Return [X, Y] of the center of cell containing provided text 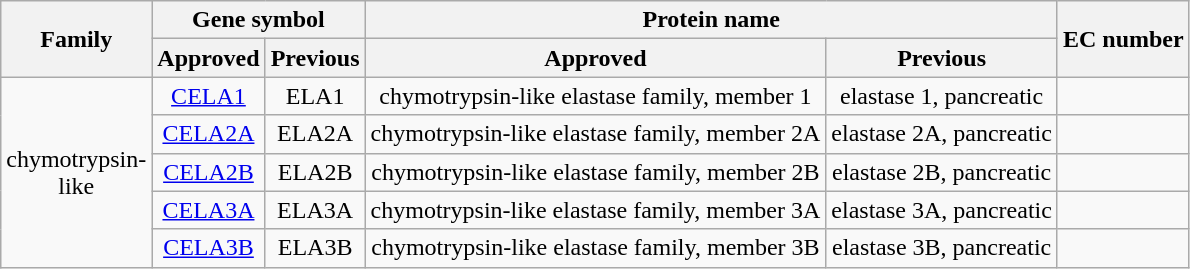
chymotrypsin-like elastase family, member 1 [596, 96]
Family [76, 39]
chymotrypsin-like [76, 172]
chymotrypsin-like elastase family, member 2B [596, 172]
EC number [1123, 39]
CELA3B [208, 248]
ELA3A [315, 210]
elastase 3B, pancreatic [942, 248]
chymotrypsin-like elastase family, member 3A [596, 210]
CELA2B [208, 172]
elastase 2B, pancreatic [942, 172]
CELA3A [208, 210]
CELA2A [208, 134]
Protein name [711, 20]
elastase 1, pancreatic [942, 96]
ELA2B [315, 172]
chymotrypsin-like elastase family, member 3B [596, 248]
CELA1 [208, 96]
ELA3B [315, 248]
elastase 2A, pancreatic [942, 134]
Gene symbol [258, 20]
ELA2A [315, 134]
ELA1 [315, 96]
chymotrypsin-like elastase family, member 2A [596, 134]
elastase 3A, pancreatic [942, 210]
